Detect which cell encompasses the target text, then output its (x, y) center coordinate. 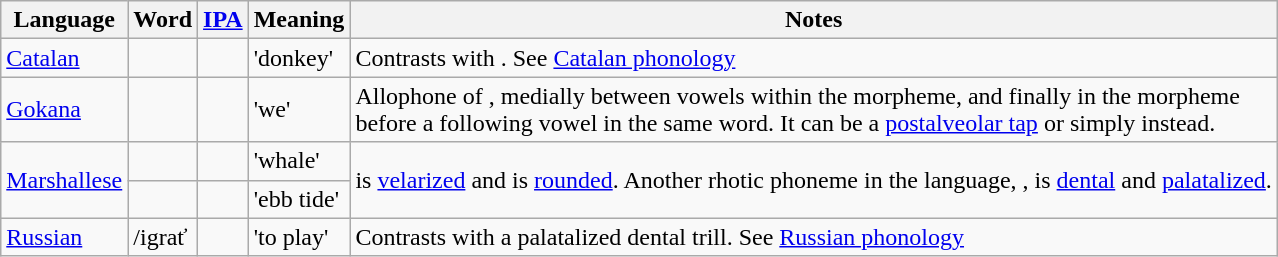
'to play' (299, 237)
'whale' (299, 161)
Marshallese (64, 180)
Language (64, 20)
Contrasts with a palatalized dental trill. See Russian phonology (814, 237)
is velarized and is rounded. Another rhotic phoneme in the language, , is dental and palatalized. (814, 180)
'ebb tide' (299, 199)
Russian (64, 237)
'we' (299, 110)
Contrasts with . See Catalan phonology (814, 58)
IPA (224, 20)
Gokana (64, 110)
Catalan (64, 58)
Word (163, 20)
Notes (814, 20)
Meaning (299, 20)
'donkey' (299, 58)
/igrať (163, 237)
